Scan for the cell matching the given text and deliver its (X, Y) coordinate at center. 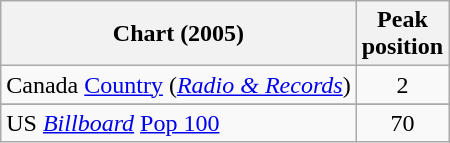
Peakposition (402, 34)
2 (402, 85)
70 (402, 123)
Canada Country (Radio & Records) (178, 85)
US Billboard Pop 100 (178, 123)
Chart (2005) (178, 34)
